For the text-containing cell, return its midpoint in [X, Y] coordinate format. 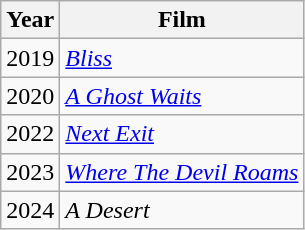
Bliss [182, 58]
2019 [30, 58]
2023 [30, 172]
Where The Devil Roams [182, 172]
Year [30, 20]
2022 [30, 134]
A Desert [182, 210]
Film [182, 20]
2024 [30, 210]
2020 [30, 96]
Next Exit [182, 134]
A Ghost Waits [182, 96]
